Output the [x, y] coordinate of the center of the cell containing the given text.  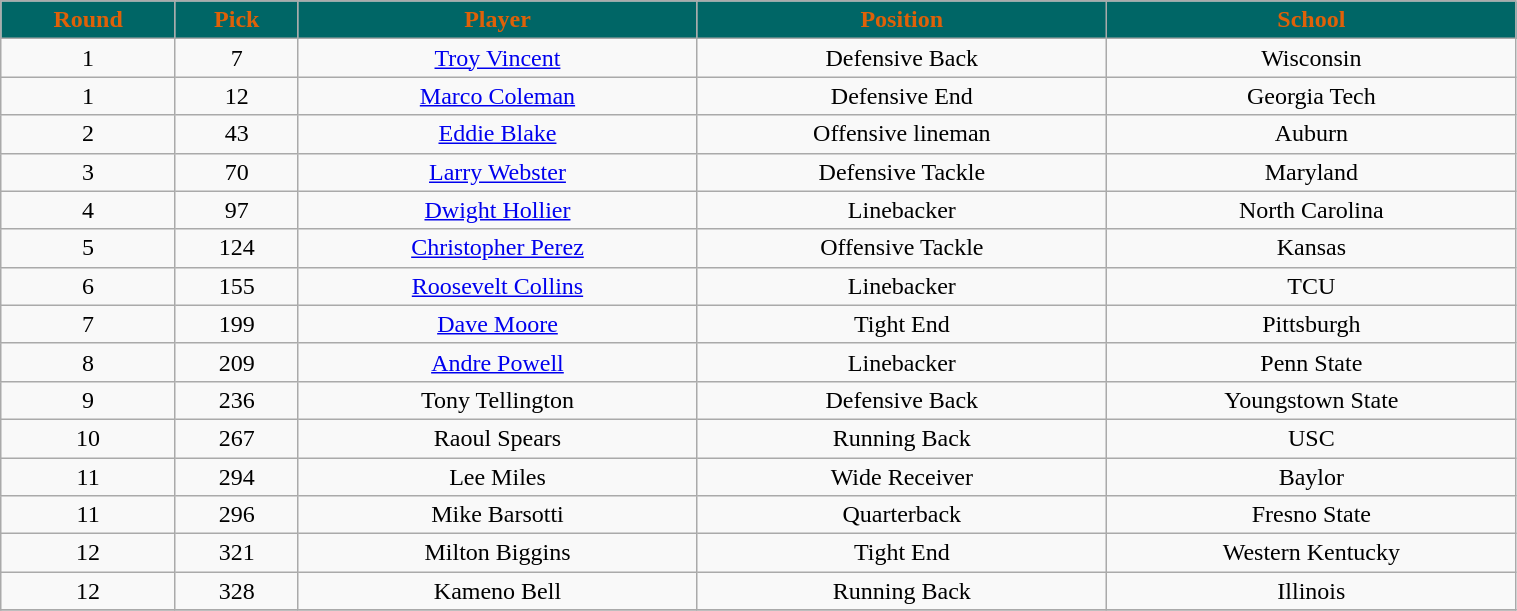
328 [236, 591]
Wide Receiver [902, 477]
Maryland [1312, 172]
Western Kentucky [1312, 553]
Position [902, 20]
124 [236, 248]
267 [236, 438]
321 [236, 553]
Tony Tellington [498, 400]
Pittsburgh [1312, 324]
Offensive Tackle [902, 248]
Penn State [1312, 362]
Auburn [1312, 134]
USC [1312, 438]
2 [88, 134]
Baylor [1312, 477]
Player [498, 20]
Pick [236, 20]
8 [88, 362]
School [1312, 20]
155 [236, 286]
Raoul Spears [498, 438]
Georgia Tech [1312, 96]
Christopher Perez [498, 248]
Eddie Blake [498, 134]
Fresno State [1312, 515]
296 [236, 515]
Dwight Hollier [498, 210]
Dave Moore [498, 324]
Defensive End [902, 96]
Mike Barsotti [498, 515]
TCU [1312, 286]
Defensive Tackle [902, 172]
Quarterback [902, 515]
10 [88, 438]
Illinois [1312, 591]
209 [236, 362]
Kansas [1312, 248]
4 [88, 210]
Offensive lineman [902, 134]
Wisconsin [1312, 58]
199 [236, 324]
3 [88, 172]
97 [236, 210]
Marco Coleman [498, 96]
Kameno Bell [498, 591]
Round [88, 20]
Larry Webster [498, 172]
Milton Biggins [498, 553]
Youngstown State [1312, 400]
Lee Miles [498, 477]
Troy Vincent [498, 58]
5 [88, 248]
Roosevelt Collins [498, 286]
43 [236, 134]
70 [236, 172]
294 [236, 477]
North Carolina [1312, 210]
9 [88, 400]
6 [88, 286]
236 [236, 400]
Andre Powell [498, 362]
